Find where the given text appears and provide that cell's center as (X, Y) coordinate. 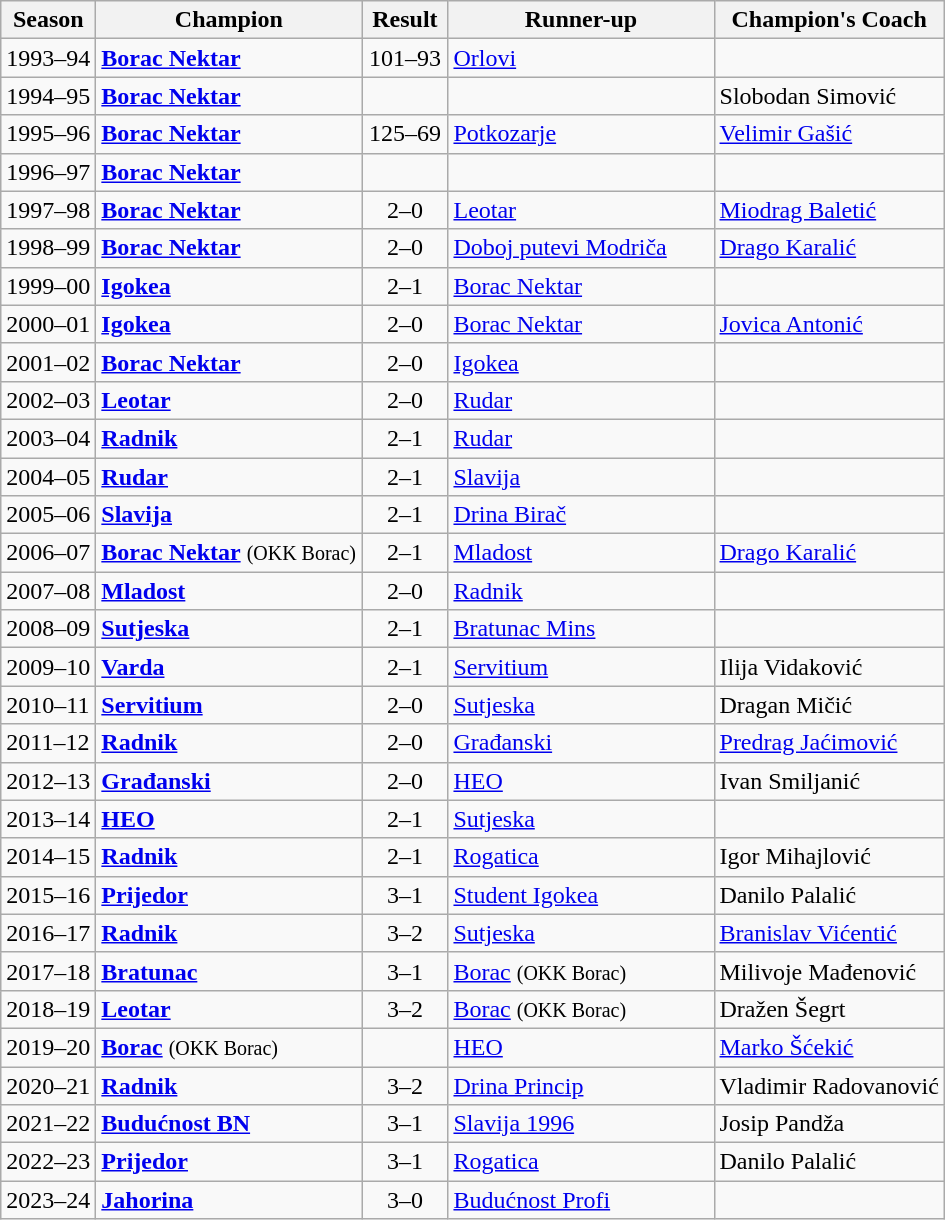
Borac Nektar (OKK Borac) (229, 553)
Bratunac Mins (581, 629)
1995–96 (48, 134)
2009–10 (48, 667)
1996–97 (48, 172)
2015–16 (48, 895)
125–69 (405, 134)
2002–03 (48, 400)
2016–17 (48, 933)
Bratunac (229, 971)
1997–98 (48, 210)
2020–21 (48, 1085)
101–93 (405, 58)
Champion's Coach (829, 20)
2017–18 (48, 971)
2021–22 (48, 1124)
Slobodan Simović (829, 96)
2012–13 (48, 781)
2007–08 (48, 591)
2013–14 (48, 819)
2023–24 (48, 1200)
2000–01 (48, 324)
Budućnost Profi (581, 1200)
Season (48, 20)
Dražen Šegrt (829, 1009)
Drina Princip (581, 1085)
2019–20 (48, 1047)
Igor Mihajlović (829, 857)
Slavija 1996 (581, 1124)
1998–99 (48, 248)
Josip Pandža (829, 1124)
Budućnost BN (229, 1124)
Champion (229, 20)
1999–00 (48, 286)
Jovica Antonić (829, 324)
Potkozarje (581, 134)
Ilija Vidaković (829, 667)
Velimir Gašić (829, 134)
2005–06 (48, 515)
3–0 (405, 1200)
2003–04 (48, 438)
Dragan Mičić (829, 705)
Milivoje Mađenović (829, 971)
Jahorina (229, 1200)
Predrag Jaćimović (829, 743)
2006–07 (48, 553)
1994–95 (48, 96)
Marko Šćekić (829, 1047)
2011–12 (48, 743)
Runner-up (581, 20)
Vladimir Radovanović (829, 1085)
2001–02 (48, 362)
2008–09 (48, 629)
2014–15 (48, 857)
Drina Birač (581, 515)
2022–23 (48, 1162)
Ivan Smiljanić (829, 781)
Varda (229, 667)
2010–11 (48, 705)
Student Igokea (581, 895)
Branislav Vićentić (829, 933)
2018–19 (48, 1009)
Orlovi (581, 58)
Doboj putevi Modriča (581, 248)
1993–94 (48, 58)
2004–05 (48, 477)
Miodrag Baletić (829, 210)
Result (405, 20)
